Output the [x, y] coordinate of the center of the cell containing the given text.  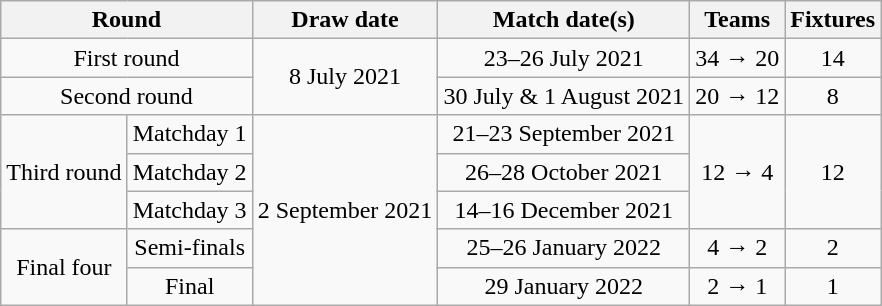
12 [833, 172]
Round [126, 20]
2 → 1 [738, 286]
8 July 2021 [345, 77]
25–26 January 2022 [564, 248]
12 → 4 [738, 172]
8 [833, 96]
Matchday 1 [190, 134]
Second round [126, 96]
Fixtures [833, 20]
First round [126, 58]
20 → 12 [738, 96]
21–23 September 2021 [564, 134]
14–16 December 2021 [564, 210]
Matchday 2 [190, 172]
30 July & 1 August 2021 [564, 96]
2 September 2021 [345, 210]
Matchday 3 [190, 210]
14 [833, 58]
23–26 July 2021 [564, 58]
1 [833, 286]
4 → 2 [738, 248]
26–28 October 2021 [564, 172]
34 → 20 [738, 58]
2 [833, 248]
Final four [64, 267]
Match date(s) [564, 20]
Teams [738, 20]
Draw date [345, 20]
29 January 2022 [564, 286]
Third round [64, 172]
Final [190, 286]
Semi-finals [190, 248]
